Return (x, y) of the center of cell containing provided text 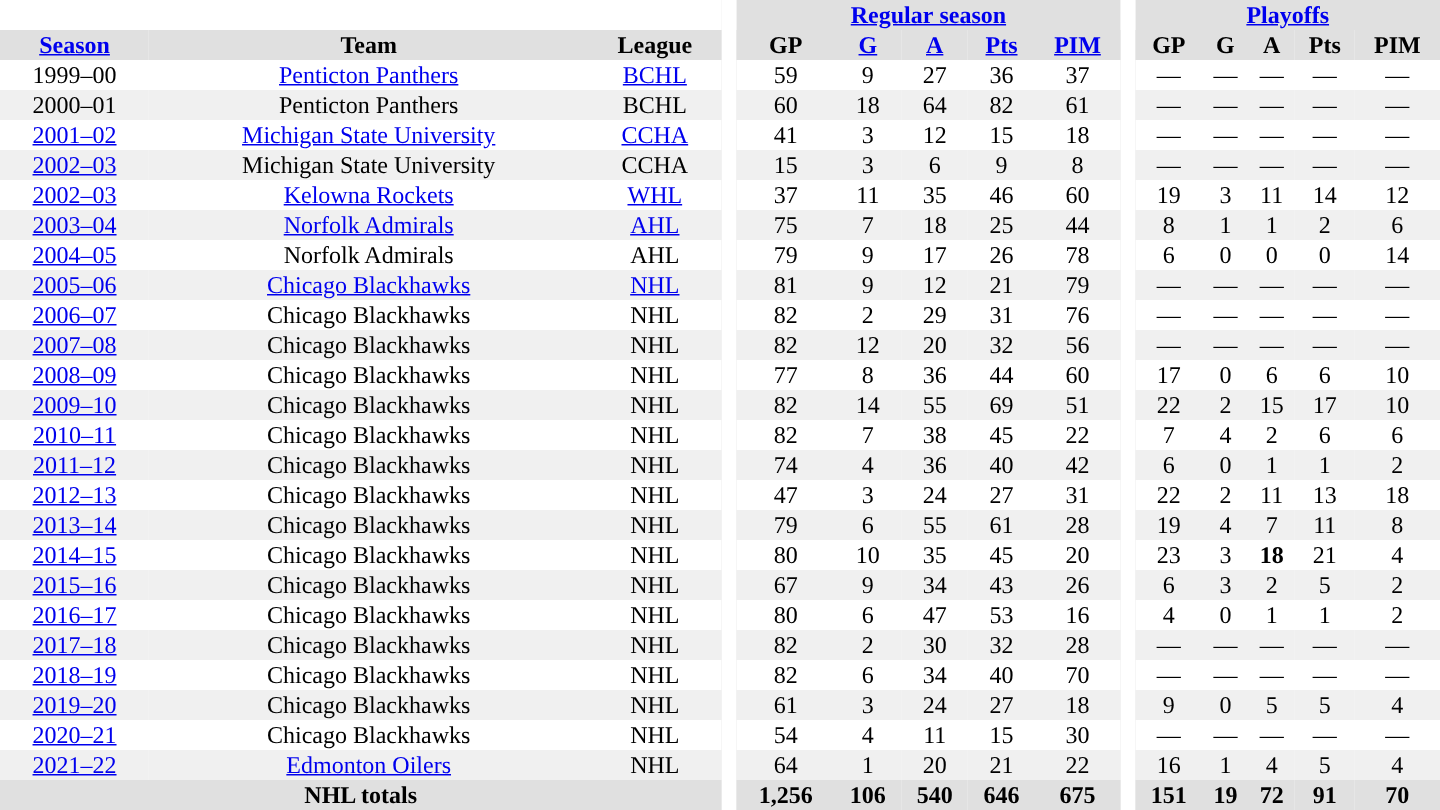
2003–04 (74, 225)
2021–22 (74, 765)
2010–11 (74, 435)
81 (786, 285)
2012–13 (74, 495)
76 (1078, 315)
Team (368, 45)
41 (786, 135)
42 (1078, 465)
91 (1325, 795)
75 (786, 225)
151 (1168, 795)
NHL totals (360, 795)
106 (868, 795)
43 (1002, 585)
54 (786, 735)
72 (1272, 795)
League (654, 45)
25 (1002, 225)
2006–07 (74, 315)
29 (934, 315)
2004–05 (74, 255)
2000–01 (74, 105)
13 (1325, 495)
646 (1002, 795)
Regular season (928, 15)
2001–02 (74, 135)
2020–21 (74, 735)
2016–17 (74, 615)
Season (74, 45)
2011–12 (74, 465)
2005–06 (74, 285)
2007–08 (74, 345)
2019–20 (74, 705)
2018–19 (74, 675)
WHL (654, 195)
23 (1168, 555)
2017–18 (74, 645)
675 (1078, 795)
2013–14 (74, 525)
46 (1002, 195)
540 (934, 795)
2015–16 (74, 585)
59 (786, 75)
2008–09 (74, 375)
38 (934, 435)
1,256 (786, 795)
53 (1002, 615)
1999–00 (74, 75)
67 (786, 585)
51 (1078, 405)
69 (1002, 405)
Playoffs (1288, 15)
Kelowna Rockets (368, 195)
78 (1078, 255)
74 (786, 465)
2009–10 (74, 405)
77 (786, 375)
Edmonton Oilers (368, 765)
56 (1078, 345)
2014–15 (74, 555)
